Identify which cell holds the provided text, then report its [x, y] central coordinate. 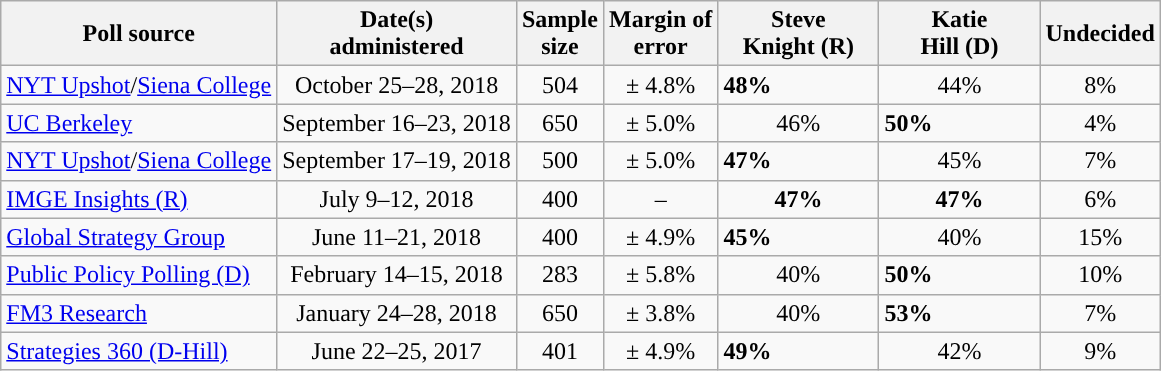
46% [798, 123]
± 5.8% [660, 275]
48% [798, 85]
KatieHill (D) [960, 34]
9% [1100, 351]
January 24–28, 2018 [397, 313]
September 16–23, 2018 [397, 123]
October 25–28, 2018 [397, 85]
4% [1100, 123]
8% [1100, 85]
6% [1100, 199]
June 22–25, 2017 [397, 351]
504 [560, 85]
10% [1100, 275]
283 [560, 275]
IMGE Insights (R) [139, 199]
Undecided [1100, 34]
42% [960, 351]
53% [960, 313]
Samplesize [560, 34]
Margin oferror [660, 34]
Global Strategy Group [139, 237]
49% [798, 351]
± 3.8% [660, 313]
15% [1100, 237]
FM3 Research [139, 313]
SteveKnight (R) [798, 34]
June 11–21, 2018 [397, 237]
500 [560, 161]
July 9–12, 2018 [397, 199]
– [660, 199]
Public Policy Polling (D) [139, 275]
Poll source [139, 34]
± 4.8% [660, 85]
February 14–15, 2018 [397, 275]
401 [560, 351]
UC Berkeley [139, 123]
Date(s)administered [397, 34]
September 17–19, 2018 [397, 161]
44% [960, 85]
Strategies 360 (D-Hill) [139, 351]
